Detect which cell encompasses the target text, then output its [x, y] center coordinate. 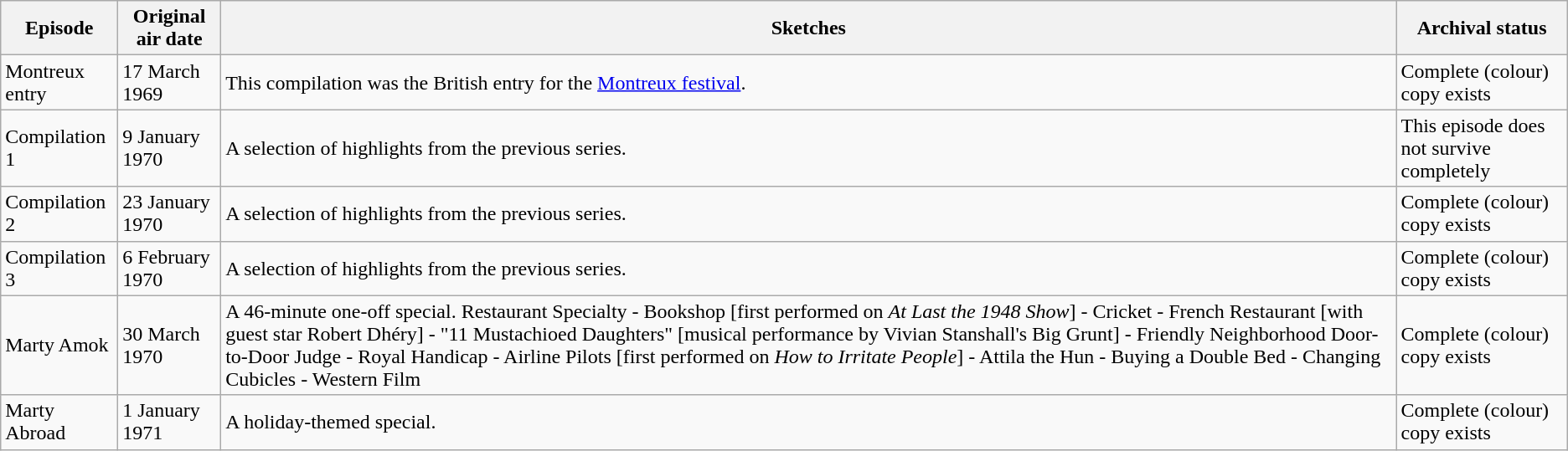
17 March 1969 [169, 82]
Marty Abroad [59, 422]
30 March 1970 [169, 345]
This compilation was the British entry for the Montreux festival. [809, 82]
6 February 1970 [169, 268]
Sketches [809, 28]
A holiday-themed special. [809, 422]
This episode does not survive completely [1482, 148]
23 January 1970 [169, 214]
Original air date [169, 28]
1 January 1971 [169, 422]
9 January 1970 [169, 148]
Episode [59, 28]
Compilation 3 [59, 268]
Marty Amok [59, 345]
Montreux entry [59, 82]
Compilation 2 [59, 214]
Compilation 1 [59, 148]
Archival status [1482, 28]
